Provide the [X, Y] coordinate of the cell's center where the given text is located.  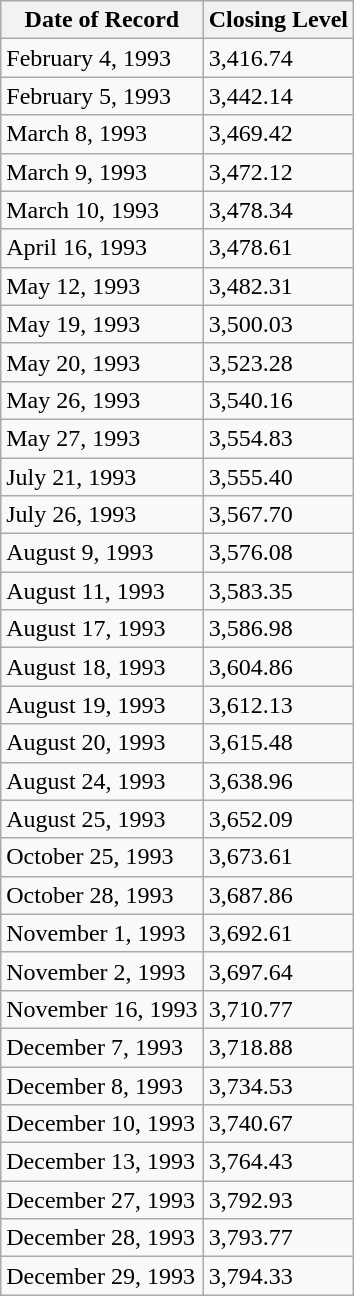
3,673.61 [278, 857]
December 13, 1993 [102, 1162]
May 12, 1993 [102, 286]
March 9, 1993 [102, 172]
Date of Record [102, 20]
3,442.14 [278, 96]
3,718.88 [278, 1047]
3,604.86 [278, 667]
3,482.31 [278, 286]
May 19, 1993 [102, 324]
December 10, 1993 [102, 1124]
3,500.03 [278, 324]
March 10, 1993 [102, 210]
August 17, 1993 [102, 629]
December 8, 1993 [102, 1085]
3,638.96 [278, 781]
3,612.13 [278, 705]
Closing Level [278, 20]
November 2, 1993 [102, 971]
3,416.74 [278, 58]
3,586.98 [278, 629]
April 16, 1993 [102, 248]
3,697.64 [278, 971]
3,740.67 [278, 1124]
3,794.33 [278, 1276]
3,472.12 [278, 172]
December 27, 1993 [102, 1200]
3,567.70 [278, 515]
August 24, 1993 [102, 781]
July 26, 1993 [102, 515]
3,615.48 [278, 743]
3,523.28 [278, 362]
August 11, 1993 [102, 591]
3,792.93 [278, 1200]
3,478.61 [278, 248]
October 28, 1993 [102, 895]
3,540.16 [278, 400]
August 19, 1993 [102, 705]
May 20, 1993 [102, 362]
3,734.53 [278, 1085]
3,710.77 [278, 1009]
3,583.35 [278, 591]
May 26, 1993 [102, 400]
3,692.61 [278, 933]
3,469.42 [278, 134]
July 21, 1993 [102, 477]
October 25, 1993 [102, 857]
August 20, 1993 [102, 743]
3,555.40 [278, 477]
December 28, 1993 [102, 1238]
December 7, 1993 [102, 1047]
December 29, 1993 [102, 1276]
August 18, 1993 [102, 667]
May 27, 1993 [102, 438]
3,652.09 [278, 819]
November 1, 1993 [102, 933]
3,793.77 [278, 1238]
3,554.83 [278, 438]
3,687.86 [278, 895]
March 8, 1993 [102, 134]
3,764.43 [278, 1162]
November 16, 1993 [102, 1009]
February 4, 1993 [102, 58]
3,478.34 [278, 210]
August 9, 1993 [102, 553]
February 5, 1993 [102, 96]
August 25, 1993 [102, 819]
3,576.08 [278, 553]
